Output the (x, y) coordinate of the center of the cell containing the given text.  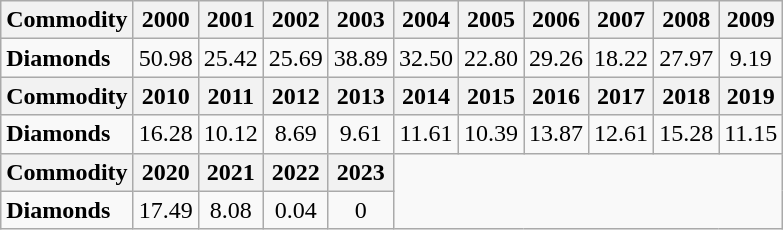
10.39 (490, 134)
2021 (230, 172)
16.28 (166, 134)
29.26 (556, 58)
2015 (490, 96)
2017 (622, 96)
2016 (556, 96)
2022 (296, 172)
8.08 (230, 210)
2011 (230, 96)
2020 (166, 172)
11.61 (426, 134)
11.15 (751, 134)
50.98 (166, 58)
18.22 (622, 58)
2014 (426, 96)
2002 (296, 20)
2009 (751, 20)
25.42 (230, 58)
2007 (622, 20)
2005 (490, 20)
0 (360, 210)
22.80 (490, 58)
2010 (166, 96)
2001 (230, 20)
9.61 (360, 134)
15.28 (686, 134)
2012 (296, 96)
10.12 (230, 134)
2018 (686, 96)
8.69 (296, 134)
13.87 (556, 134)
25.69 (296, 58)
38.89 (360, 58)
2000 (166, 20)
2003 (360, 20)
2004 (426, 20)
0.04 (296, 210)
2023 (360, 172)
17.49 (166, 210)
9.19 (751, 58)
2006 (556, 20)
12.61 (622, 134)
2008 (686, 20)
32.50 (426, 58)
2019 (751, 96)
27.97 (686, 58)
2013 (360, 96)
